Find where the given text appears and provide that cell's center as (x, y) coordinate. 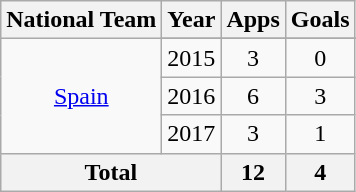
1 (320, 134)
2016 (192, 96)
12 (253, 172)
Total (111, 172)
6 (253, 96)
Apps (253, 20)
Year (192, 20)
4 (320, 172)
National Team (82, 20)
2017 (192, 134)
Goals (320, 20)
Spain (82, 96)
2015 (192, 58)
0 (320, 58)
